From the cell containing the given text, extract its center point as [X, Y] coordinate. 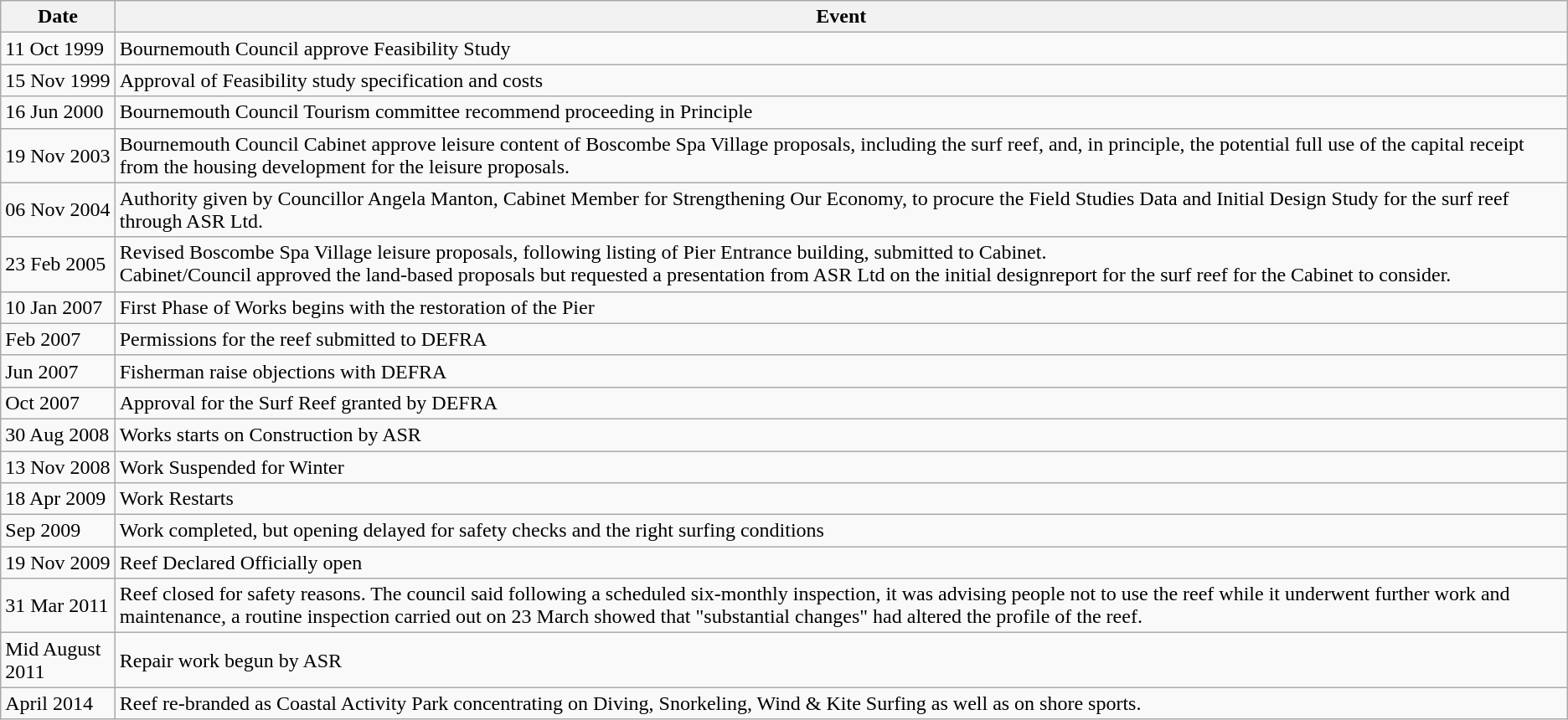
Event [841, 17]
Date [58, 17]
Approval for the Surf Reef granted by DEFRA [841, 403]
Work completed, but opening delayed for safety checks and the right surfing conditions [841, 531]
April 2014 [58, 703]
Bournemouth Council approve Feasibility Study [841, 49]
Work Restarts [841, 499]
Jun 2007 [58, 371]
Reef Declared Officially open [841, 563]
19 Nov 2003 [58, 156]
Repair work begun by ASR [841, 660]
Mid August 2011 [58, 660]
Sep 2009 [58, 531]
16 Jun 2000 [58, 112]
30 Aug 2008 [58, 435]
15 Nov 1999 [58, 80]
Feb 2007 [58, 339]
Oct 2007 [58, 403]
18 Apr 2009 [58, 499]
Work Suspended for Winter [841, 466]
Fisherman raise objections with DEFRA [841, 371]
Approval of Feasibility study specification and costs [841, 80]
31 Mar 2011 [58, 606]
13 Nov 2008 [58, 466]
23 Feb 2005 [58, 265]
06 Nov 2004 [58, 209]
Works starts on Construction by ASR [841, 435]
Permissions for the reef submitted to DEFRA [841, 339]
11 Oct 1999 [58, 49]
Bournemouth Council Tourism committee recommend proceeding in Principle [841, 112]
19 Nov 2009 [58, 563]
10 Jan 2007 [58, 307]
Reef re-branded as Coastal Activity Park concentrating on Diving, Snorkeling, Wind & Kite Surfing as well as on shore sports. [841, 703]
First Phase of Works begins with the restoration of the Pier [841, 307]
